Scan for the cell matching the given text and deliver its [X, Y] coordinate at center. 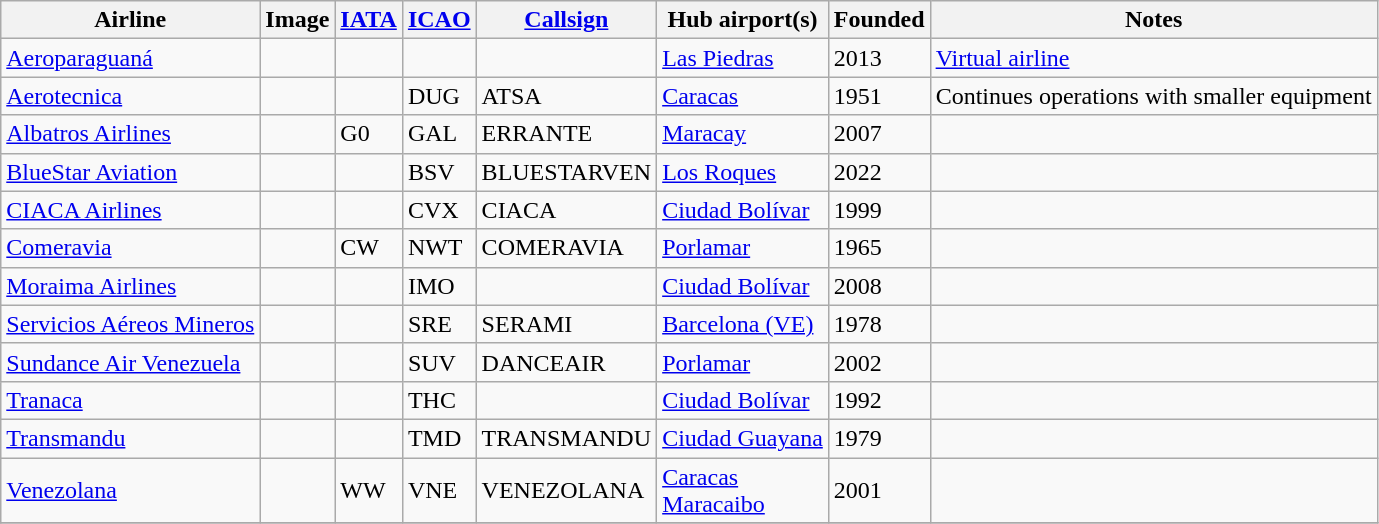
1992 [879, 400]
Callsign [566, 20]
Transmandu [130, 438]
1999 [879, 210]
GAL [439, 134]
2022 [879, 172]
ATSA [566, 96]
1951 [879, 96]
Ciudad Guayana [743, 438]
2002 [879, 362]
2001 [879, 490]
CIACA Airlines [130, 210]
2013 [879, 58]
Founded [879, 20]
VNE [439, 490]
Notes [1154, 20]
G0 [369, 134]
Las Piedras [743, 58]
IATA [369, 20]
TRANSMANDU [566, 438]
Servicios Aéreos Mineros [130, 324]
SUV [439, 362]
NWT [439, 248]
ICAO [439, 20]
Maracay [743, 134]
Continues operations with smaller equipment [1154, 96]
Sundance Air Venezuela [130, 362]
Venezolana [130, 490]
DUG [439, 96]
VENEZOLANA [566, 490]
Hub airport(s) [743, 20]
SERAMI [566, 324]
IMO [439, 286]
Caracas [743, 96]
CIACA [566, 210]
Barcelona (VE) [743, 324]
Moraima Airlines [130, 286]
TMD [439, 438]
Comeravia [130, 248]
Aerotecnica [130, 96]
Airline [130, 20]
Image [298, 20]
THC [439, 400]
CVX [439, 210]
SRE [439, 324]
Tranaca [130, 400]
DANCEAIR [566, 362]
Los Roques [743, 172]
2008 [879, 286]
1965 [879, 248]
1979 [879, 438]
Virtual airline [1154, 58]
CW [369, 248]
1978 [879, 324]
COMERAVIA [566, 248]
BlueStar Aviation [130, 172]
CaracasMaracaibo [743, 490]
Aeroparaguaná [130, 58]
BSV [439, 172]
BLUESTARVEN [566, 172]
Albatros Airlines [130, 134]
WW [369, 490]
ERRANTE [566, 134]
2007 [879, 134]
